From the cell containing the given text, extract its center point as [X, Y] coordinate. 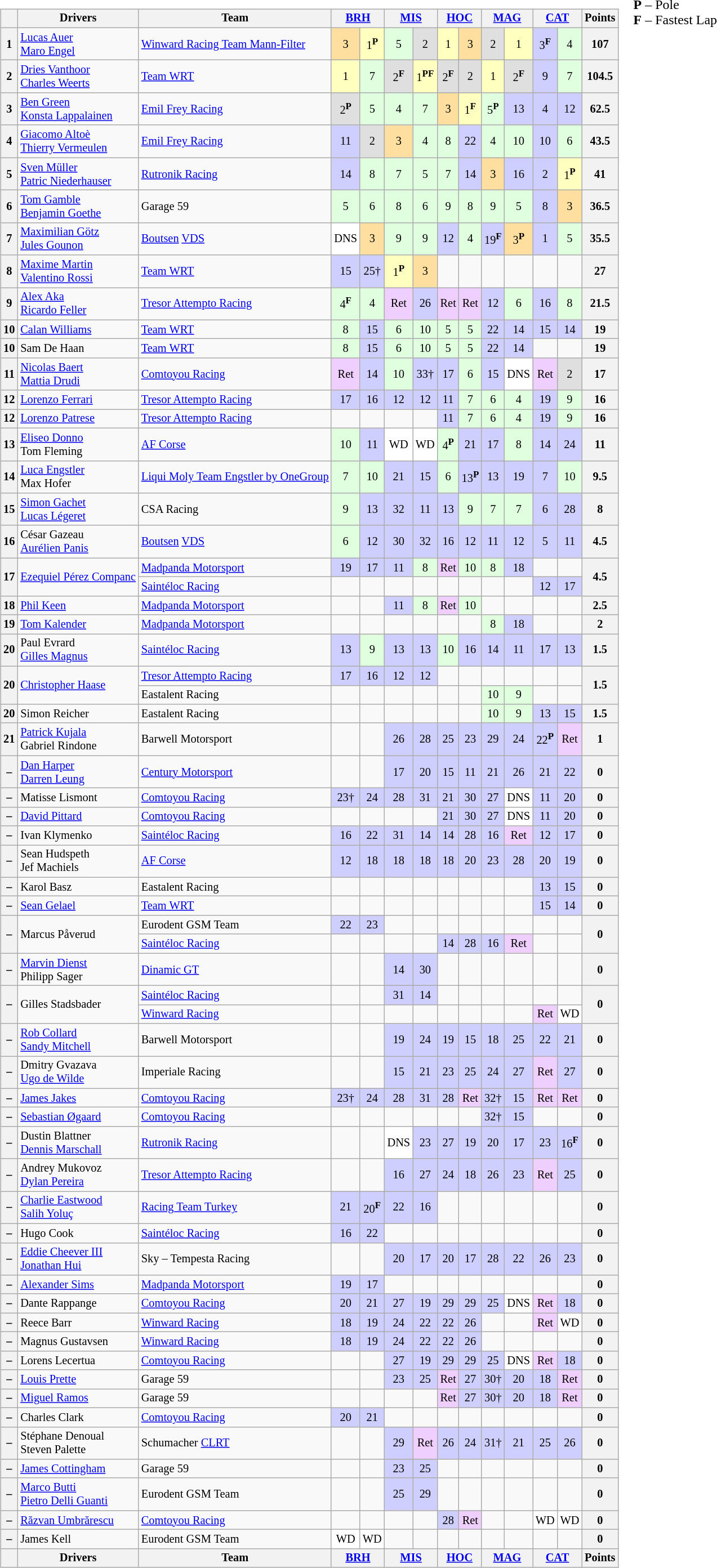
Patrick Kujala Gabriel Rindone [78, 739]
Eliseo Donno Tom Fleming [78, 444]
5P [493, 109]
Racing Team Turkey [235, 1208]
Marvin Dienst Philipp Sager [78, 970]
David Pittard [78, 816]
Dante Rappange [78, 1303]
Dan Harper Darren Leung [78, 772]
62.5 [600, 109]
2P [345, 109]
16F [570, 1143]
Lorenzo Ferrari [78, 400]
Marcus Påverud [78, 935]
Nicolas Baert Mattia Drudi [78, 374]
Christopher Haase [78, 685]
Marco Butti Pietro Delli Guanti [78, 1494]
Louis Prette [78, 1379]
Sven Müller Patric Niederhauser [78, 174]
Miguel Ramos [78, 1399]
13P [470, 477]
Luca Engstler Max Hofer [78, 477]
Lorens Lecertua [78, 1360]
Stéphane Denoual Steven Palette [78, 1443]
Simon Gachet Lucas Légeret [78, 510]
Sam De Haan [78, 349]
Alexander Sims [78, 1285]
Sky – Tempesta Racing [235, 1259]
Magnus Gustavsen [78, 1342]
Gilles Stadsbader [78, 1004]
Dustin Blattner Dennis Marschall [78, 1143]
Century Motorsport [235, 772]
20F [372, 1208]
Phil Keen [78, 605]
Schumacher CLRT [235, 1443]
22P [545, 739]
3P [519, 239]
2.5 [600, 605]
Karol Basz [78, 887]
4F [345, 304]
Calan Williams [78, 329]
Lorenzo Patrese [78, 419]
31† [493, 1443]
Sean Gelael [78, 906]
Giacomo Altoè Thierry Vermeulen [78, 141]
James Jakes [78, 1098]
Sean Hudspeth Jef Machiels [78, 861]
Andrey Mukovoz Dylan Pereira [78, 1175]
Charles Clark [78, 1417]
Reece Barr [78, 1323]
Dinamic GT [235, 970]
Lucas Auer Maro Engel [78, 44]
Imperiale Racing [235, 1073]
Ezequiel Pérez Companc [78, 577]
1F [470, 109]
104.5 [600, 77]
Matisse Lismont [78, 798]
James Cottingham [78, 1469]
Maxime Martin Valentino Rossi [78, 271]
Winward Racing Team Mann-Filter [235, 44]
Alex Aka Ricardo Feller [78, 304]
Ben Green Konsta Lappalainen [78, 109]
Tom Kalender [78, 624]
36.5 [600, 207]
Dries Vanthoor Charles Weerts [78, 77]
4P [448, 444]
Liqui Moly Team Engstler by OneGroup [235, 477]
19F [493, 239]
Charlie Eastwood Salih Yoluç [78, 1208]
Ivan Klymenko [78, 836]
Simon Reicher [78, 714]
35.5 [600, 239]
Paul Evrard Gilles Magnus [78, 650]
Rob Collard Sandy Mitchell [78, 1040]
Eddie Cheever III Jonathan Hui [78, 1259]
Răzvan Umbrărescu [78, 1520]
107 [600, 44]
25† [372, 271]
21.5 [600, 304]
Dmitry Gvazava Ugo de Wilde [78, 1073]
1PF [425, 77]
César Gazeau Aurélien Panis [78, 542]
Tom Gamble Benjamin Goethe [78, 207]
3F [545, 44]
Hugo Cook [78, 1233]
9.5 [600, 477]
Maximilian Götz Jules Gounon [78, 239]
James Kell [78, 1539]
33† [425, 374]
Sebastian Øgaard [78, 1117]
43.5 [600, 141]
CSA Racing [235, 510]
41 [600, 174]
